Return (X, Y) of the center of cell containing provided text 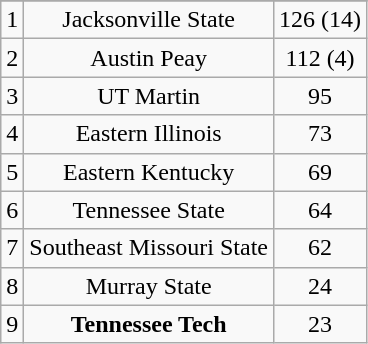
Austin Peay (149, 58)
23 (320, 324)
5 (12, 172)
1 (12, 20)
69 (320, 172)
24 (320, 286)
6 (12, 210)
Eastern Kentucky (149, 172)
2 (12, 58)
9 (12, 324)
Murray State (149, 286)
62 (320, 248)
3 (12, 96)
64 (320, 210)
UT Martin (149, 96)
8 (12, 286)
4 (12, 134)
Tennessee State (149, 210)
Jacksonville State (149, 20)
Southeast Missouri State (149, 248)
73 (320, 134)
126 (14) (320, 20)
95 (320, 96)
Eastern Illinois (149, 134)
112 (4) (320, 58)
Tennessee Tech (149, 324)
7 (12, 248)
